Return the [x, y] coordinate for the center point of the cell that contains the specified text.  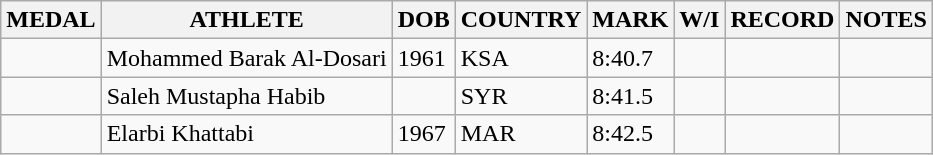
1967 [424, 134]
W/I [700, 20]
Elarbi Khattabi [246, 134]
MAR [521, 134]
8:41.5 [630, 96]
SYR [521, 96]
8:40.7 [630, 58]
DOB [424, 20]
8:42.5 [630, 134]
MEDAL [51, 20]
MARK [630, 20]
Saleh Mustapha Habib [246, 96]
ATHLETE [246, 20]
Mohammed Barak Al-Dosari [246, 58]
NOTES [886, 20]
1961 [424, 58]
KSA [521, 58]
COUNTRY [521, 20]
RECORD [782, 20]
